Provide the (x, y) coordinate of the cell's center where the given text is located.  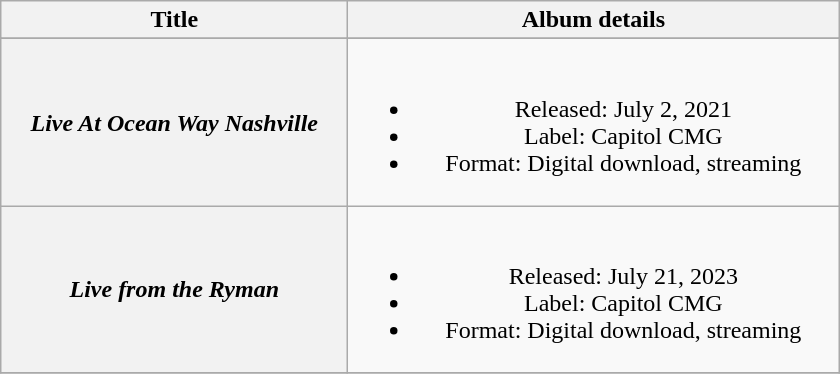
Live from the Ryman (174, 290)
Title (174, 20)
Released: July 2, 2021Label: Capitol CMGFormat: Digital download, streaming (594, 122)
Album details (594, 20)
Released: July 21, 2023Label: Capitol CMGFormat: Digital download, streaming (594, 290)
Live At Ocean Way Nashville (174, 122)
